Search for the cell housing the specified text and yield its [X, Y] center coordinate. 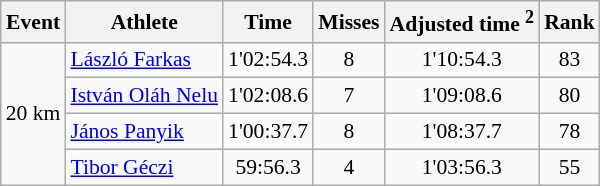
Time [268, 22]
80 [570, 96]
1'08:37.7 [462, 132]
1'09:08.6 [462, 96]
János Panyik [144, 132]
4 [348, 167]
Tibor Géczi [144, 167]
83 [570, 60]
1'03:56.3 [462, 167]
1'10:54.3 [462, 60]
Athlete [144, 22]
20 km [34, 113]
István Oláh Nelu [144, 96]
7 [348, 96]
1'00:37.7 [268, 132]
1'02:54.3 [268, 60]
Rank [570, 22]
78 [570, 132]
Event [34, 22]
László Farkas [144, 60]
Misses [348, 22]
Adjusted time 2 [462, 22]
55 [570, 167]
1'02:08.6 [268, 96]
59:56.3 [268, 167]
